For the text-containing cell, return its midpoint in [x, y] coordinate format. 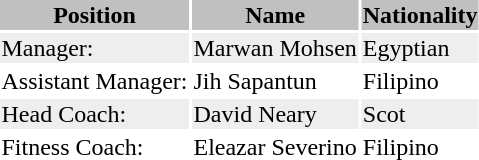
Nationality [420, 15]
Marwan Mohsen [275, 48]
Position [94, 15]
Jih Sapantun [275, 81]
Egyptian [420, 48]
Filipino [420, 81]
Head Coach: [94, 114]
Name [275, 15]
Assistant Manager: [94, 81]
Manager: [94, 48]
David Neary [275, 114]
Scot [420, 114]
